Return the (x, y) coordinate for the center point of the cell that contains the specified text.  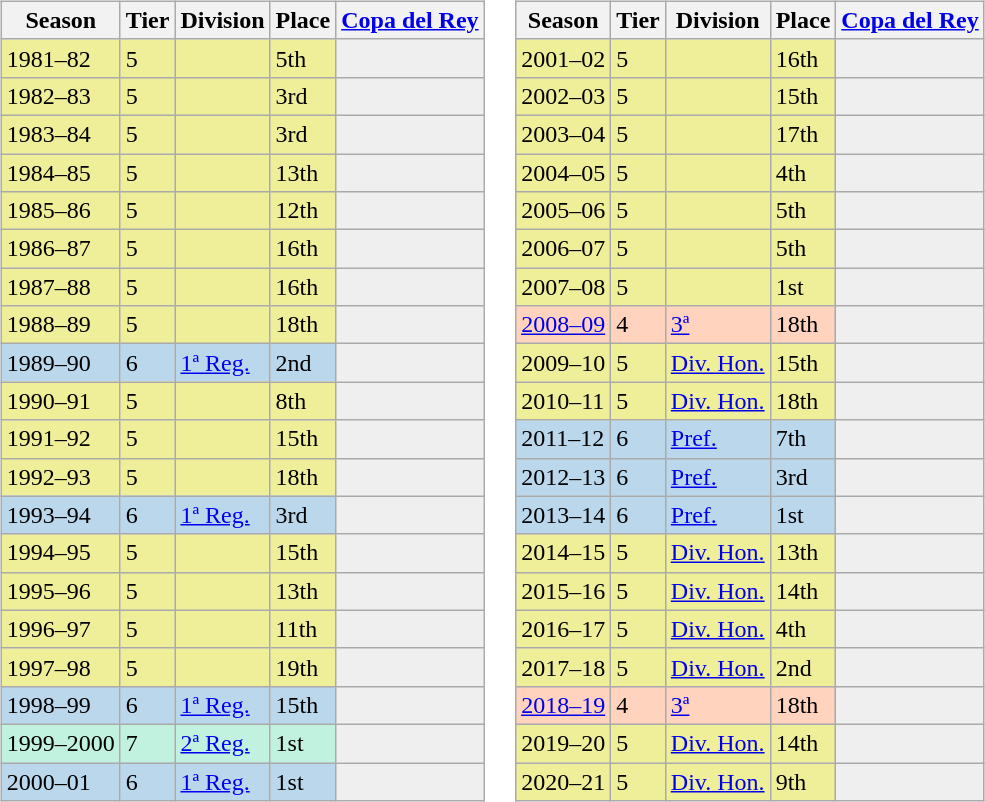
2011–12 (564, 439)
1992–93 (60, 477)
11th (303, 629)
2000–01 (60, 781)
2013–14 (564, 515)
1989–90 (60, 363)
2014–15 (564, 553)
1997–98 (60, 667)
2006–07 (564, 249)
1987–88 (60, 287)
1986–87 (60, 249)
17th (803, 134)
2012–13 (564, 477)
2019–20 (564, 743)
2010–11 (564, 401)
2008–09 (564, 325)
1985–86 (60, 211)
1981–82 (60, 58)
2005–06 (564, 211)
12th (303, 211)
19th (303, 667)
1991–92 (60, 439)
2020–21 (564, 781)
8th (303, 401)
2016–17 (564, 629)
1996–97 (60, 629)
1993–94 (60, 515)
1982–83 (60, 96)
2003–04 (564, 134)
2004–05 (564, 173)
2007–08 (564, 287)
1995–96 (60, 591)
1983–84 (60, 134)
2018–19 (564, 705)
1999–2000 (60, 743)
1988–89 (60, 325)
7 (148, 743)
1998–99 (60, 705)
2009–10 (564, 363)
7th (803, 439)
1990–91 (60, 401)
2015–16 (564, 591)
9th (803, 781)
1984–85 (60, 173)
2002–03 (564, 96)
1994–95 (60, 553)
2017–18 (564, 667)
2001–02 (564, 58)
2ª Reg. (222, 743)
